Detect which cell encompasses the target text, then output its (x, y) center coordinate. 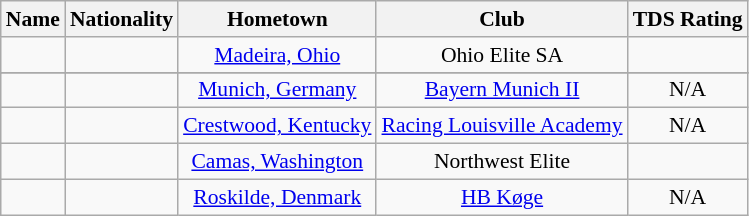
Northwest Elite (502, 162)
Name (33, 19)
TDS Rating (688, 19)
Racing Louisville Academy (502, 126)
Bayern Munich II (502, 90)
Madeira, Ohio (277, 55)
Hometown (277, 19)
Roskilde, Denmark (277, 197)
Crestwood, Kentucky (277, 126)
Munich, Germany (277, 90)
Nationality (122, 19)
HB Køge (502, 197)
Camas, Washington (277, 162)
Club (502, 19)
Ohio Elite SA (502, 55)
